Output the (x, y) coordinate of the center of the cell containing the given text.  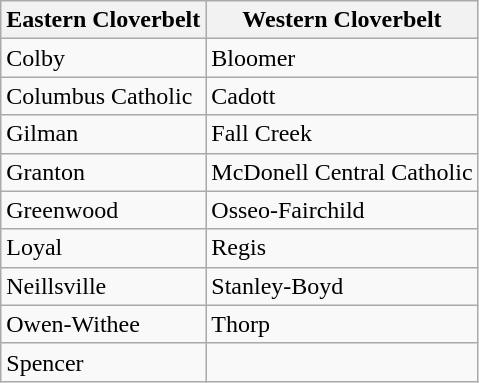
Granton (104, 172)
Fall Creek (342, 134)
Loyal (104, 248)
Eastern Cloverbelt (104, 20)
Neillsville (104, 286)
Thorp (342, 324)
Colby (104, 58)
Columbus Catholic (104, 96)
Spencer (104, 362)
Gilman (104, 134)
Bloomer (342, 58)
Stanley-Boyd (342, 286)
Regis (342, 248)
Osseo-Fairchild (342, 210)
Cadott (342, 96)
McDonell Central Catholic (342, 172)
Owen-Withee (104, 324)
Greenwood (104, 210)
Western Cloverbelt (342, 20)
